Scan for the cell matching the given text and deliver its [X, Y] coordinate at center. 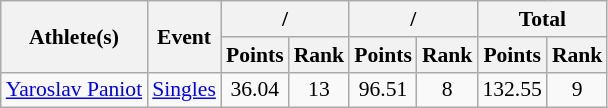
9 [578, 90]
Singles [184, 90]
Yaroslav Paniot [74, 90]
13 [320, 90]
Event [184, 36]
132.55 [512, 90]
8 [448, 90]
Total [542, 19]
36.04 [255, 90]
96.51 [383, 90]
Athlete(s) [74, 36]
